Extract the (x, y) coordinate from the center of the cell holding the provided text.  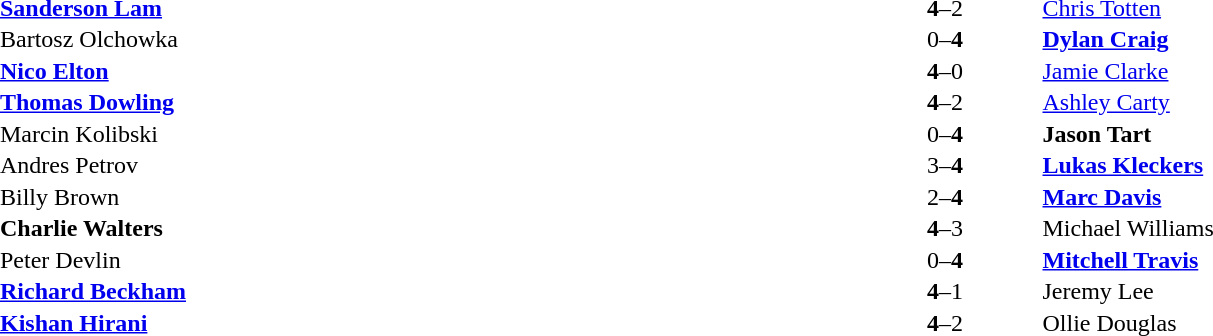
4–1 (944, 291)
2–4 (944, 197)
4–2 (944, 103)
3–4 (944, 165)
4–3 (944, 229)
4–0 (944, 71)
